Extract the [x, y] coordinate from the center of the cell holding the provided text.  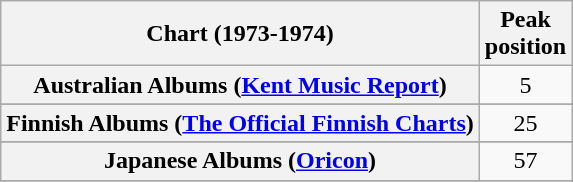
57 [525, 161]
5 [525, 85]
Finnish Albums (The Official Finnish Charts) [240, 123]
Peakposition [525, 34]
25 [525, 123]
Chart (1973-1974) [240, 34]
Australian Albums (Kent Music Report) [240, 85]
Japanese Albums (Oricon) [240, 161]
